Scan for the cell matching the given text and deliver its [x, y] coordinate at center. 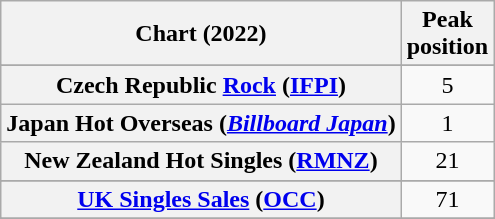
71 [447, 199]
1 [447, 123]
New Zealand Hot Singles (RMNZ) [201, 161]
Chart (2022) [201, 34]
5 [447, 85]
21 [447, 161]
Czech Republic Rock (IFPI) [201, 85]
Japan Hot Overseas (Billboard Japan) [201, 123]
UK Singles Sales (OCC) [201, 199]
Peakposition [447, 34]
